Return (X, Y) of the center of cell containing provided text 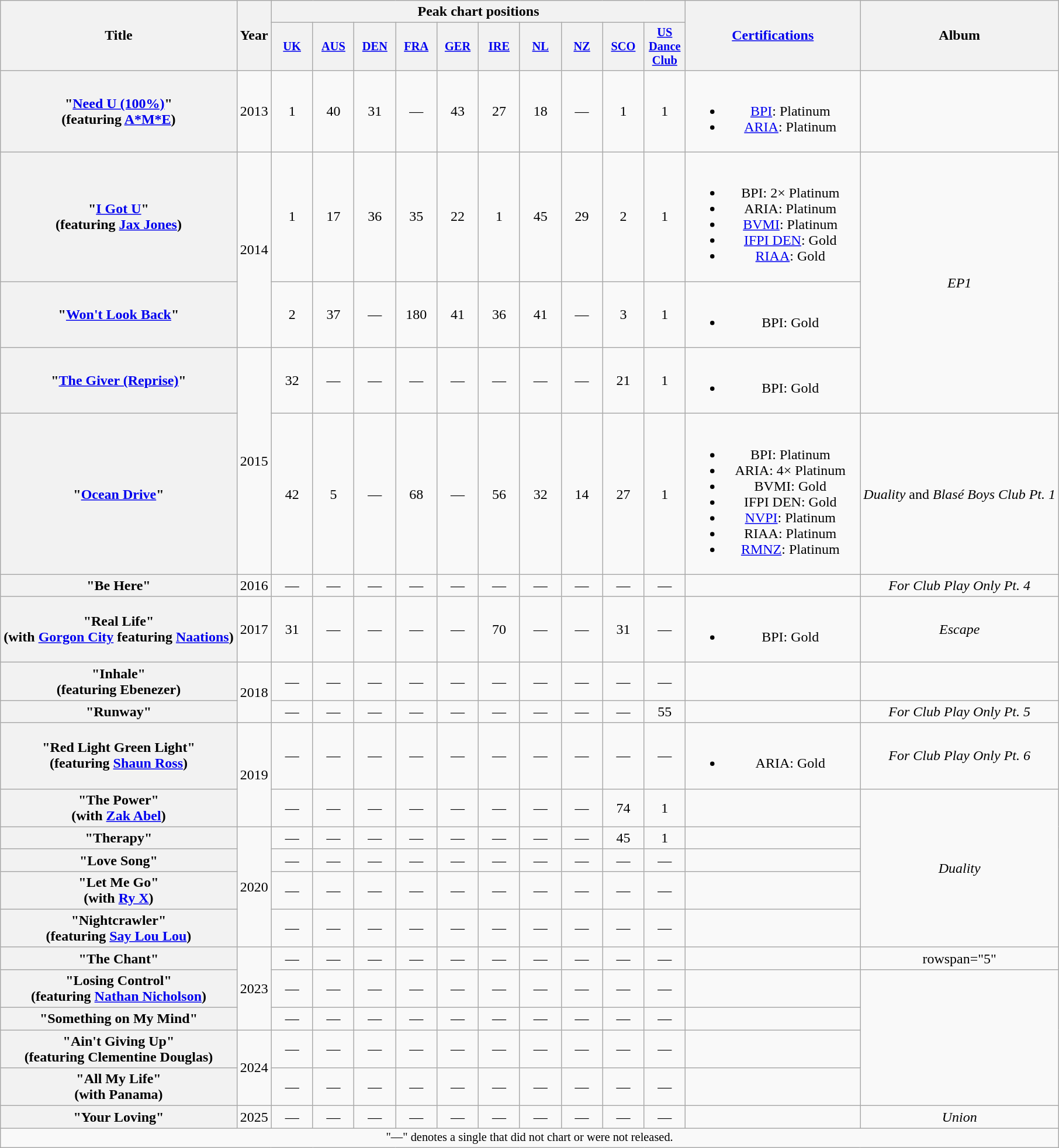
For Club Play Only Pt. 6 (960, 756)
18 (540, 111)
Certifications (773, 36)
"Let Me Go"(with Ry X) (119, 890)
USDanceClub (665, 47)
43 (458, 111)
Duality and Blasé Boys Club Pt. 1 (960, 494)
2020 (254, 887)
70 (499, 630)
74 (623, 807)
"Be Here" (119, 585)
"The Chant" (119, 958)
"Nightcrawler"(featuring Say Lou Lou) (119, 928)
NZ (582, 47)
Peak chart positions (478, 12)
UK (292, 47)
EP1 (960, 283)
2025 (254, 1117)
"Real Life"(with Gorgon City featuring Naations) (119, 630)
"Won't Look Back" (119, 314)
22 (458, 217)
"Ain't Giving Up"(featuring Clementine Douglas) (119, 1049)
"Losing Control"(featuring Nathan Nicholson) (119, 989)
"—" denotes a single that did not chart or were not released. (529, 1138)
2014 (254, 250)
37 (333, 314)
42 (292, 494)
DEN (375, 47)
"Love Song" (119, 860)
2018 (254, 693)
BPI: PlatinumARIA: 4× PlatinumBVMI: GoldIFPI DEN: GoldNVPI: PlatinumRIAA: PlatinumRMNZ: Platinum (773, 494)
"Your Loving" (119, 1117)
NL (540, 47)
"I Got U"(featuring Jax Jones) (119, 217)
29 (582, 217)
For Club Play Only Pt. 4 (960, 585)
"All My Life"(with Panama) (119, 1087)
For Club Play Only Pt. 5 (960, 712)
40 (333, 111)
180 (416, 314)
"Something on My Mind" (119, 1019)
SCO (623, 47)
"Need U (100%)"(featuring A*M*E) (119, 111)
"The Giver (Reprise)" (119, 381)
"Runway" (119, 712)
56 (499, 494)
"Therapy" (119, 838)
"Red Light Green Light"(featuring Shaun Ross) (119, 756)
2023 (254, 989)
2024 (254, 1068)
"Inhale"(featuring Ebenezer) (119, 681)
FRA (416, 47)
GER (458, 47)
AUS (333, 47)
Year (254, 36)
2019 (254, 775)
rowspan="5" (960, 958)
5 (333, 494)
Album (960, 36)
Title (119, 36)
Duality (960, 868)
BPI: PlatinumARIA: Platinum (773, 111)
ARIA: Gold (773, 756)
2016 (254, 585)
17 (333, 217)
2015 (254, 461)
14 (582, 494)
BPI: 2× PlatinumARIA: PlatinumBVMI: PlatinumIFPI DEN: GoldRIAA: Gold (773, 217)
55 (665, 712)
"The Power"(with Zak Abel) (119, 807)
3 (623, 314)
21 (623, 381)
Union (960, 1117)
IRE (499, 47)
35 (416, 217)
"Ocean Drive" (119, 494)
2013 (254, 111)
Escape (960, 630)
68 (416, 494)
2017 (254, 630)
